Determine the [X, Y] coordinate at the center of the cell enclosing the given text.  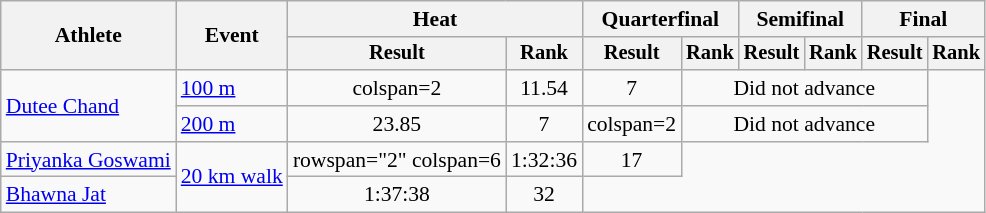
Bhawna Jat [88, 195]
1:32:36 [544, 160]
Heat [435, 19]
Final [924, 19]
Dutee Chand [88, 106]
1:37:38 [397, 195]
17 [632, 160]
11.54 [544, 88]
20 km walk [232, 178]
rowspan="2" colspan=6 [397, 160]
Quarterfinal [660, 19]
23.85 [397, 124]
32 [544, 195]
Priyanka Goswami [88, 160]
200 m [232, 124]
Event [232, 36]
100 m [232, 88]
Semifinal [800, 19]
Athlete [88, 36]
